Identify which cell holds the provided text, then report its (X, Y) central coordinate. 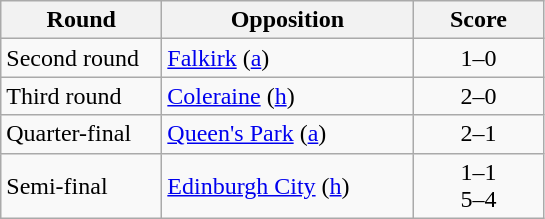
Opposition (288, 20)
1–0 (478, 58)
Quarter-final (82, 134)
2–0 (478, 96)
Score (478, 20)
Queen's Park (a) (288, 134)
Second round (82, 58)
1–1 5–4 (478, 186)
Coleraine (h) (288, 96)
Semi-final (82, 186)
Edinburgh City (h) (288, 186)
Falkirk (a) (288, 58)
Third round (82, 96)
Round (82, 20)
2–1 (478, 134)
